Scan for the cell matching the given text and deliver its (x, y) coordinate at center. 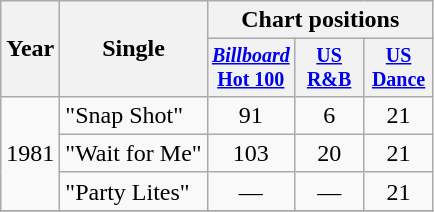
Chart positions (320, 20)
USDance (398, 68)
1981 (30, 153)
"Party Lites" (134, 191)
USR&B (328, 68)
Single (134, 49)
91 (250, 115)
"Wait for Me" (134, 153)
20 (328, 153)
Year (30, 49)
"Snap Shot" (134, 115)
103 (250, 153)
Billboard Hot 100 (250, 68)
6 (328, 115)
